Capture the cell that displays the provided text and extract its (X, Y) central coordinate. 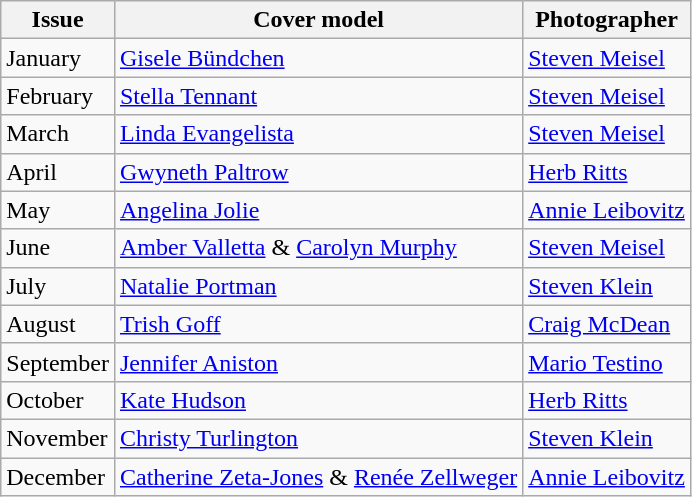
September (58, 362)
Photographer (607, 20)
Natalie Portman (318, 286)
November (58, 438)
Stella Tennant (318, 96)
December (58, 477)
May (58, 210)
Cover model (318, 20)
April (58, 172)
Issue (58, 20)
Gisele Bündchen (318, 58)
January (58, 58)
Trish Goff (318, 324)
Catherine Zeta-Jones & Renée Zellweger (318, 477)
Kate Hudson (318, 400)
October (58, 400)
Linda Evangelista (318, 134)
February (58, 96)
Jennifer Aniston (318, 362)
March (58, 134)
Craig McDean (607, 324)
July (58, 286)
Angelina Jolie (318, 210)
August (58, 324)
June (58, 248)
Gwyneth Paltrow (318, 172)
Christy Turlington (318, 438)
Mario Testino (607, 362)
Amber Valletta & Carolyn Murphy (318, 248)
